Capture the cell that displays the provided text and extract its [x, y] central coordinate. 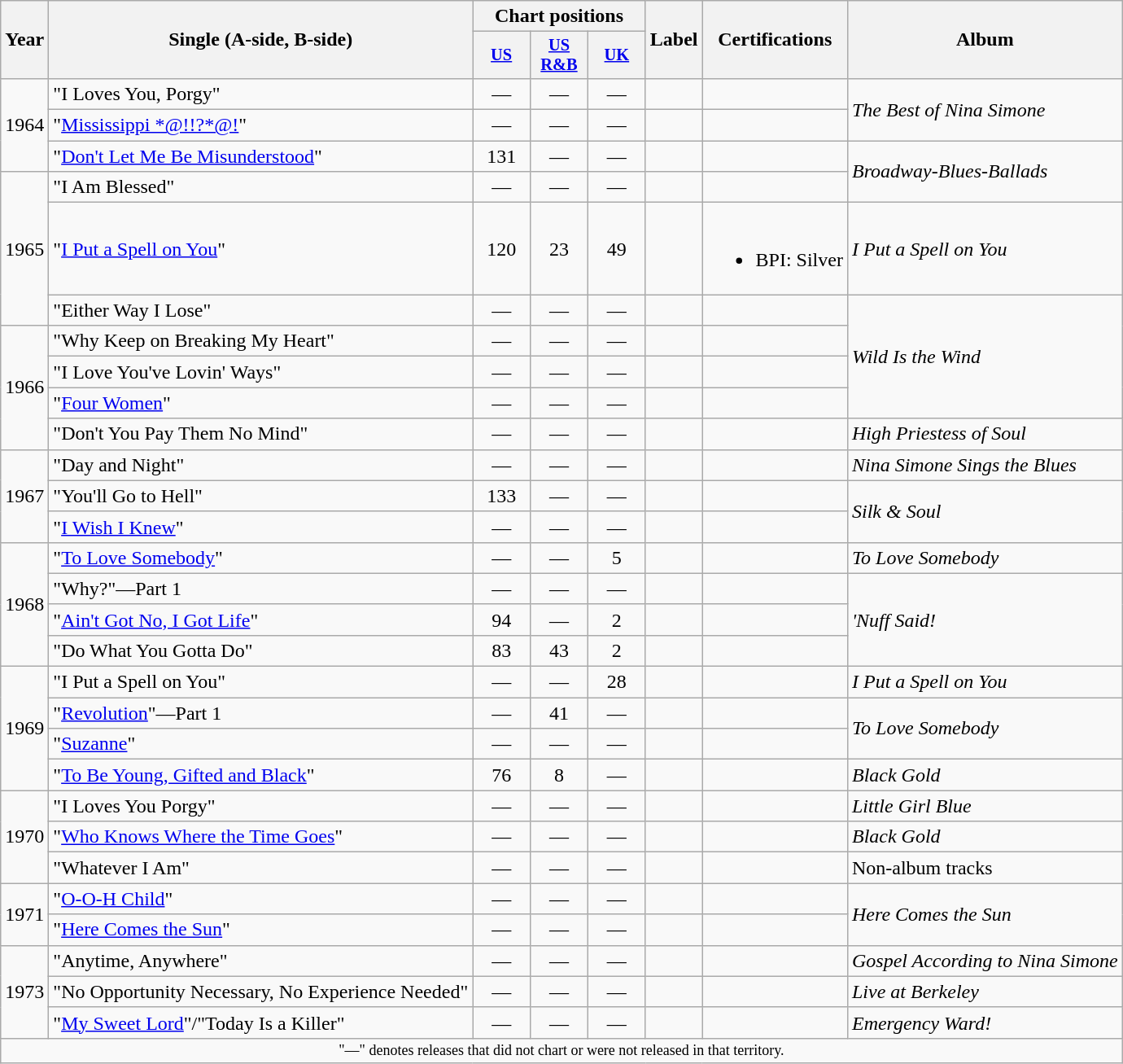
1967 [24, 496]
Single (A-side, B-side) [260, 40]
BPI: Silver [775, 249]
Broadway-Blues-Ballads [985, 172]
49 [617, 249]
"Why?"—Part 1 [260, 589]
High Priestess of Soul [985, 434]
Chart positions [560, 16]
1973 [24, 992]
28 [617, 682]
Certifications [775, 40]
"I Wish I Knew" [260, 527]
"Suzanne" [260, 744]
1970 [24, 837]
Wild Is the Wind [985, 357]
23 [560, 249]
"Four Women" [260, 403]
41 [560, 713]
1969 [24, 729]
UK [617, 55]
Nina Simone Sings the Blues [985, 465]
"I Am Blessed" [260, 187]
"To Love Somebody" [260, 558]
133 [501, 496]
83 [501, 650]
"My Sweet Lord"/"Today Is a Killer" [260, 1022]
"Either Way I Lose" [260, 310]
"Don't You Pay Them No Mind" [260, 434]
"No Opportunity Necessary, No Experience Needed" [260, 992]
"Mississippi *@!!?*@!" [260, 125]
The Best of Nina Simone [985, 109]
"Who Knows Where the Time Goes" [260, 837]
1966 [24, 388]
5 [617, 558]
"Do What You Gotta Do" [260, 650]
"Ain't Got No, I Got Life" [260, 620]
"You'll Go to Hell" [260, 496]
"Revolution"—Part 1 [260, 713]
Non-album tracks [985, 868]
"Whatever I Am" [260, 868]
43 [560, 650]
Silk & Soul [985, 511]
"—" denotes releases that did not chart or were not released in that territory. [561, 1050]
Live at Berkeley [985, 992]
Year [24, 40]
"Don't Let Me Be Misunderstood" [260, 156]
"Anytime, Anywhere" [260, 961]
Emergency Ward! [985, 1022]
94 [501, 620]
1968 [24, 604]
Here Comes the Sun [985, 914]
"To Be Young, Gifted and Black" [260, 775]
'Nuff Said! [985, 620]
120 [501, 249]
Album [985, 40]
"I Loves You, Porgy" [260, 94]
131 [501, 156]
"Here Comes the Sun" [260, 930]
1971 [24, 914]
USR&B [560, 55]
"I Loves You Porgy" [260, 806]
8 [560, 775]
US [501, 55]
76 [501, 775]
Label [674, 40]
"Why Keep on Breaking My Heart" [260, 341]
"O-O-H Child" [260, 899]
"Day and Night" [260, 465]
Little Girl Blue [985, 806]
1965 [24, 249]
1964 [24, 125]
"I Love You've Lovin' Ways" [260, 372]
Gospel According to Nina Simone [985, 961]
